From the cell containing the given text, extract its center point as [X, Y] coordinate. 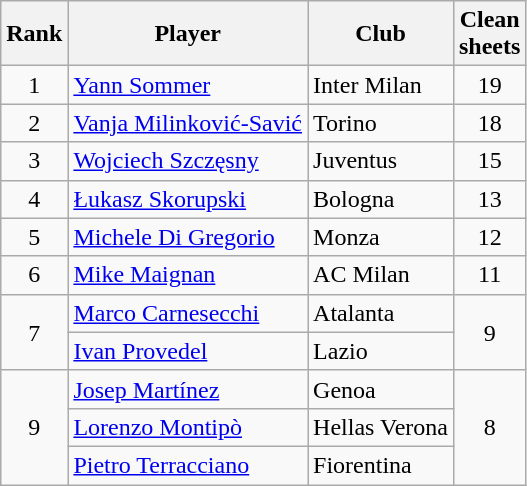
4 [34, 199]
Bologna [381, 199]
Lorenzo Montipò [188, 427]
6 [34, 275]
Genoa [381, 389]
Vanja Milinković-Savić [188, 123]
Josep Martínez [188, 389]
Juventus [381, 161]
12 [489, 237]
3 [34, 161]
Hellas Verona [381, 427]
2 [34, 123]
Player [188, 34]
Yann Sommer [188, 85]
Inter Milan [381, 85]
Łukasz Skorupski [188, 199]
Pietro Terracciano [188, 465]
8 [489, 427]
5 [34, 237]
Ivan Provedel [188, 351]
Monza [381, 237]
19 [489, 85]
13 [489, 199]
Lazio [381, 351]
Atalanta [381, 313]
7 [34, 332]
18 [489, 123]
Torino [381, 123]
Rank [34, 34]
Fiorentina [381, 465]
Michele Di Gregorio [188, 237]
AC Milan [381, 275]
1 [34, 85]
Marco Carnesecchi [188, 313]
11 [489, 275]
Wojciech Szczęsny [188, 161]
Club [381, 34]
15 [489, 161]
Cleansheets [489, 34]
Mike Maignan [188, 275]
